Pinpoint the cell where the given text exists, returning its [X, Y] midpoint coordinate. 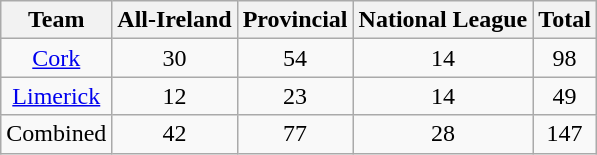
30 [174, 58]
Team [56, 20]
42 [174, 134]
77 [295, 134]
54 [295, 58]
All-Ireland [174, 20]
Limerick [56, 96]
Cork [56, 58]
Provincial [295, 20]
Combined [56, 134]
Total [565, 20]
National League [443, 20]
12 [174, 96]
147 [565, 134]
98 [565, 58]
28 [443, 134]
49 [565, 96]
23 [295, 96]
